Search for the cell housing the specified text and yield its (X, Y) center coordinate. 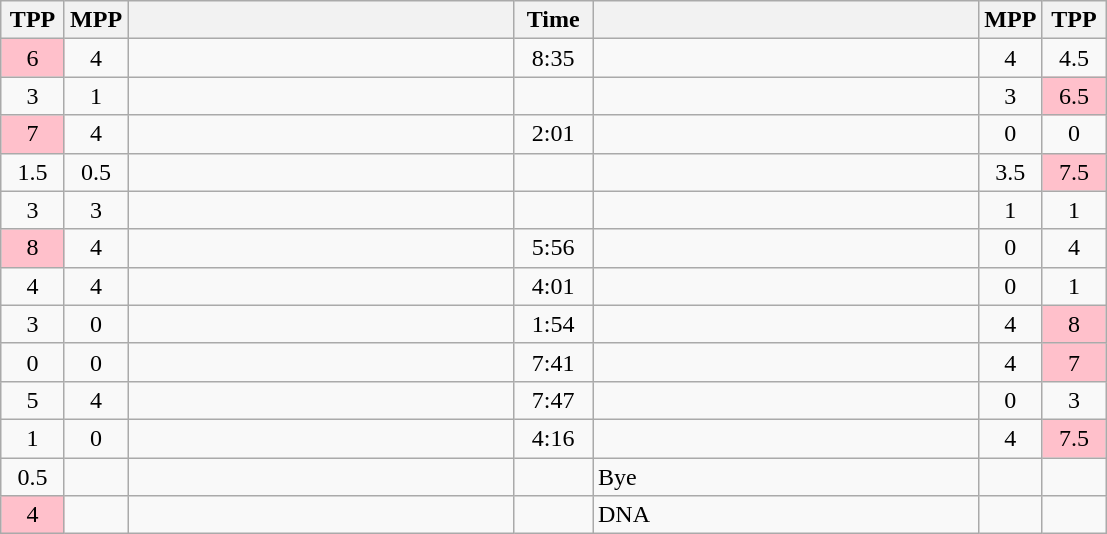
8:35 (554, 58)
6.5 (1074, 96)
Time (554, 20)
Bye (785, 477)
2:01 (554, 134)
4:01 (554, 286)
4.5 (1074, 58)
3.5 (1011, 172)
1:54 (554, 324)
6 (33, 58)
1.5 (33, 172)
7:47 (554, 400)
5:56 (554, 248)
5 (33, 400)
7:41 (554, 362)
DNA (785, 515)
4:16 (554, 438)
